Capture the cell that displays the provided text and extract its (x, y) central coordinate. 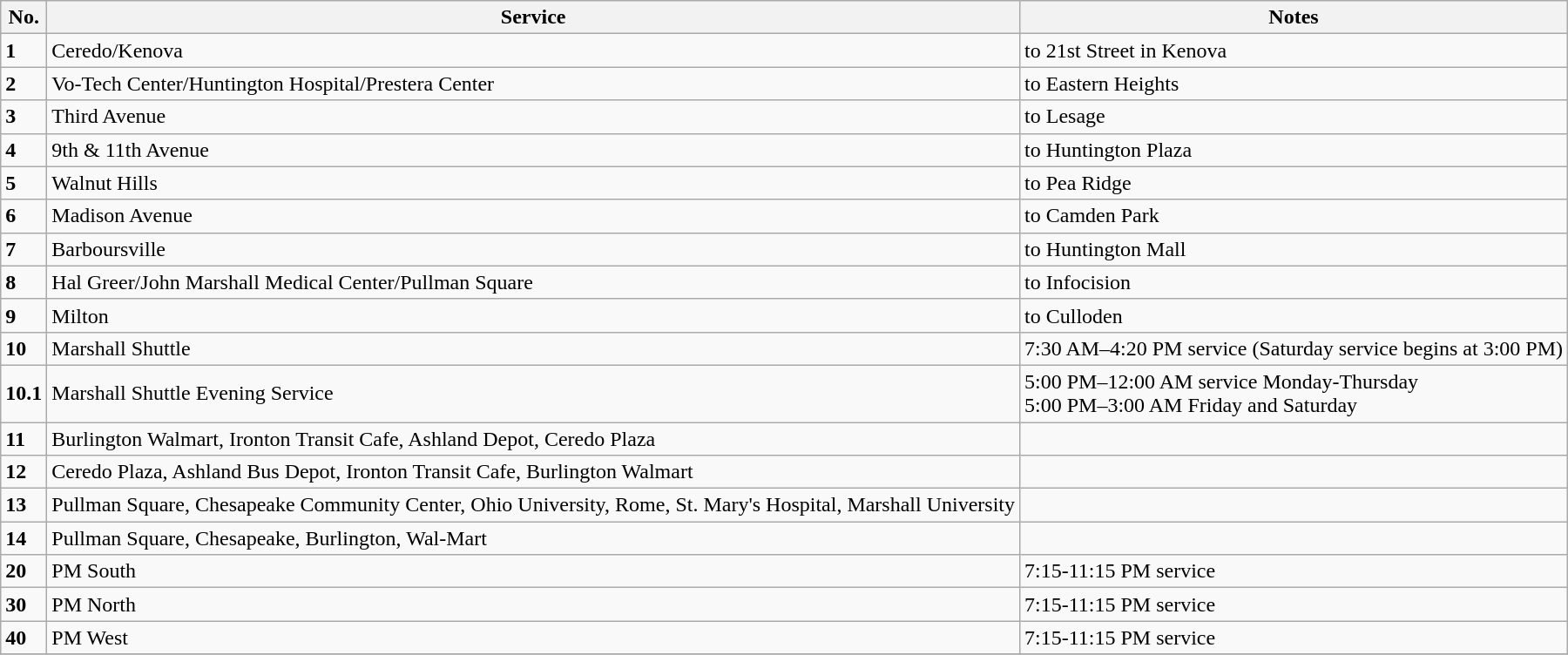
8 (24, 282)
to Lesage (1294, 117)
to Eastern Heights (1294, 84)
Barboursville (533, 249)
PM North (533, 604)
3 (24, 117)
13 (24, 505)
9th & 11th Avenue (533, 150)
Walnut Hills (533, 183)
Pullman Square, Chesapeake, Burlington, Wal-Mart (533, 538)
6 (24, 216)
Ceredo Plaza, Ashland Bus Depot, Ironton Transit Cafe, Burlington Walmart (533, 472)
Ceredo/Kenova (533, 51)
PM West (533, 638)
Vo-Tech Center/Huntington Hospital/Prestera Center (533, 84)
PM South (533, 571)
to Camden Park (1294, 216)
to Huntington Plaza (1294, 150)
No. (24, 17)
1 (24, 51)
Third Avenue (533, 117)
Madison Avenue (533, 216)
5:00 PM–12:00 AM service Monday-Thursday 5:00 PM–3:00 AM Friday and Saturday (1294, 394)
9 (24, 315)
2 (24, 84)
Hal Greer/John Marshall Medical Center/Pullman Square (533, 282)
12 (24, 472)
7:30 AM–4:20 PM service (Saturday service begins at 3:00 PM) (1294, 348)
Marshall Shuttle (533, 348)
Notes (1294, 17)
to Huntington Mall (1294, 249)
10 (24, 348)
Pullman Square, Chesapeake Community Center, Ohio University, Rome, St. Mary's Hospital, Marshall University (533, 505)
Milton (533, 315)
Marshall Shuttle Evening Service (533, 394)
Burlington Walmart, Ironton Transit Cafe, Ashland Depot, Ceredo Plaza (533, 438)
to 21st Street in Kenova (1294, 51)
20 (24, 571)
to Culloden (1294, 315)
5 (24, 183)
4 (24, 150)
to Pea Ridge (1294, 183)
Service (533, 17)
40 (24, 638)
11 (24, 438)
7 (24, 249)
30 (24, 604)
10.1 (24, 394)
14 (24, 538)
to Infocision (1294, 282)
